For the text-containing cell, return its midpoint in (X, Y) coordinate format. 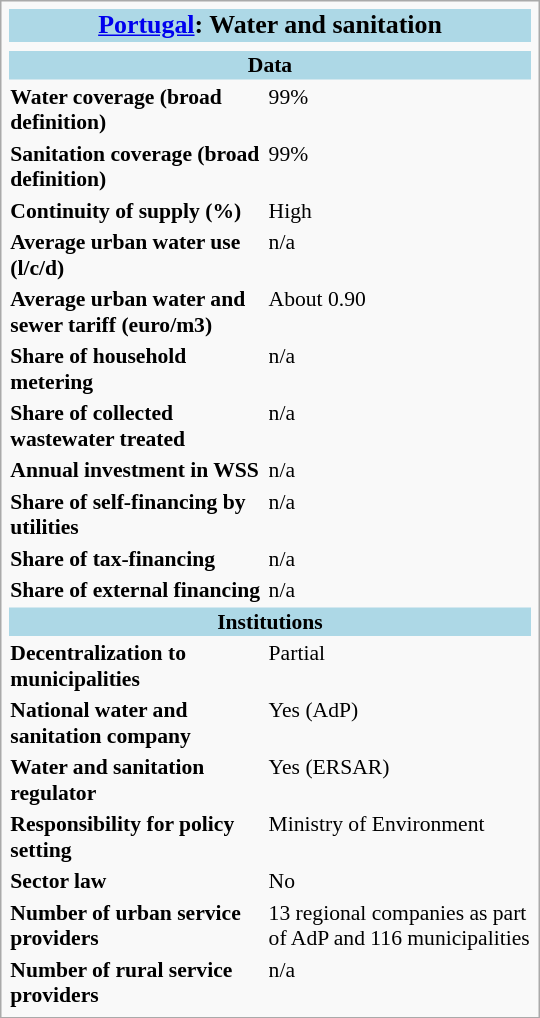
Continuity of supply (%) (136, 210)
Portugal: Water and sanitation (270, 26)
Decentralization to municipalities (136, 666)
Responsibility for policy setting (136, 837)
Sanitation coverage (broad definition) (136, 166)
Water coverage (broad definition) (136, 109)
Partial (399, 666)
Yes (ERSAR) (399, 780)
Yes (AdP) (399, 723)
Share of collected wastewater treated (136, 426)
Water and sanitation regulator (136, 780)
High (399, 210)
Institutions (270, 621)
National water and sanitation company (136, 723)
Data (270, 65)
Share of external financing (136, 590)
Annual investment in WSS (136, 470)
Average urban water use (l/c/d) (136, 255)
Average urban water and sewer tariff (euro/m3) (136, 312)
Sector law (136, 881)
No (399, 881)
Share of tax-financing (136, 558)
Number of rural service providers (136, 982)
About 0.90 (399, 312)
Number of urban service providers (136, 925)
Share of household metering (136, 369)
13 regional companies as part of AdP and 116 municipalities (399, 925)
Share of self-financing by utilities (136, 514)
Ministry of Environment (399, 837)
